Extract the (x, y) coordinate from the center of the cell holding the provided text.  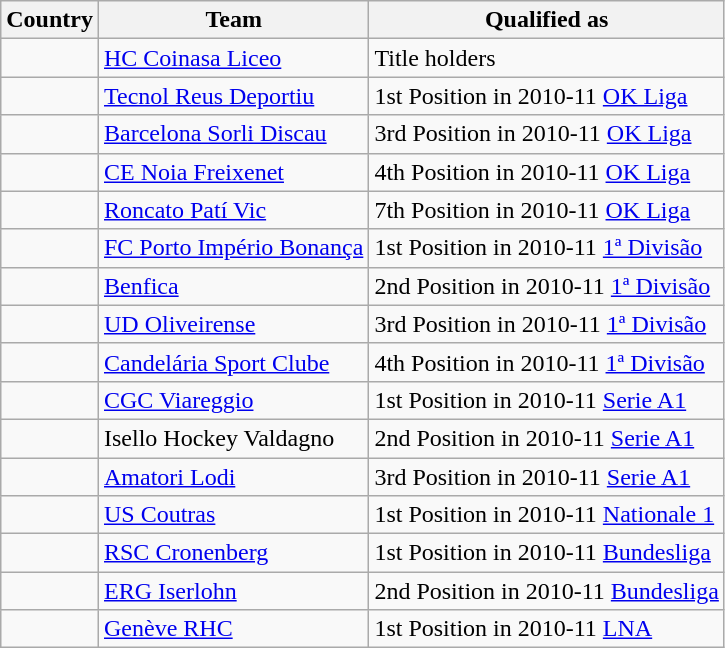
7th Position in 2010-11 OK Liga (547, 210)
2nd Position in 2010-11 Bundesliga (547, 591)
RSC Cronenberg (233, 553)
1st Position in 2010-11 Nationale 1 (547, 515)
Title holders (547, 58)
CE Noia Freixenet (233, 172)
CGC Viareggio (233, 400)
1st Position in 2010-11 Serie A1 (547, 400)
1st Position in 2010-11 Bundesliga (547, 553)
Barcelona Sorli Discau (233, 134)
4th Position in 2010-11 OK Liga (547, 172)
2nd Position in 2010-11 Serie A1 (547, 438)
HC Coinasa Liceo (233, 58)
Country (50, 20)
3rd Position in 2010-11 OK Liga (547, 134)
Isello Hockey Valdagno (233, 438)
1st Position in 2010-11 OK Liga (547, 96)
Benfica (233, 286)
FC Porto Império Bonança (233, 248)
Team (233, 20)
3rd Position in 2010-11 1ª Divisão (547, 324)
3rd Position in 2010-11 Serie A1 (547, 477)
4th Position in 2010-11 1ª Divisão (547, 362)
2nd Position in 2010-11 1ª Divisão (547, 286)
ERG Iserlohn (233, 591)
1st Position in 2010-11 1ª Divisão (547, 248)
Candelária Sport Clube (233, 362)
1st Position in 2010-11 LNA (547, 629)
Amatori Lodi (233, 477)
UD Oliveirense (233, 324)
Qualified as (547, 20)
Roncato Patí Vic (233, 210)
Genève RHC (233, 629)
Tecnol Reus Deportiu (233, 96)
US Coutras (233, 515)
